Find where the given text appears and provide that cell's center as (X, Y) coordinate. 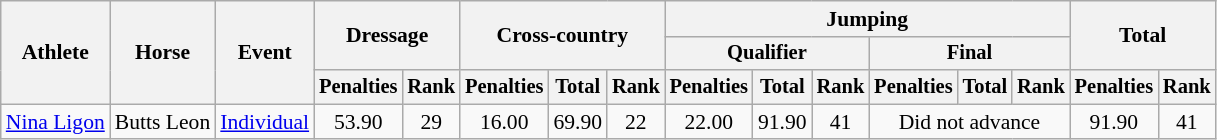
53.90 (358, 122)
22 (636, 122)
Did not advance (969, 122)
Cross-country (562, 36)
Qualifier (768, 54)
Athlete (56, 52)
29 (431, 122)
Individual (264, 122)
Nina Ligon (56, 122)
Dressage (387, 36)
69.90 (578, 122)
Final (969, 54)
22.00 (709, 122)
Horse (162, 52)
Butts Leon (162, 122)
16.00 (504, 122)
Jumping (868, 19)
Event (264, 52)
